Provide the [X, Y] coordinate of the cell's center where the given text is located.  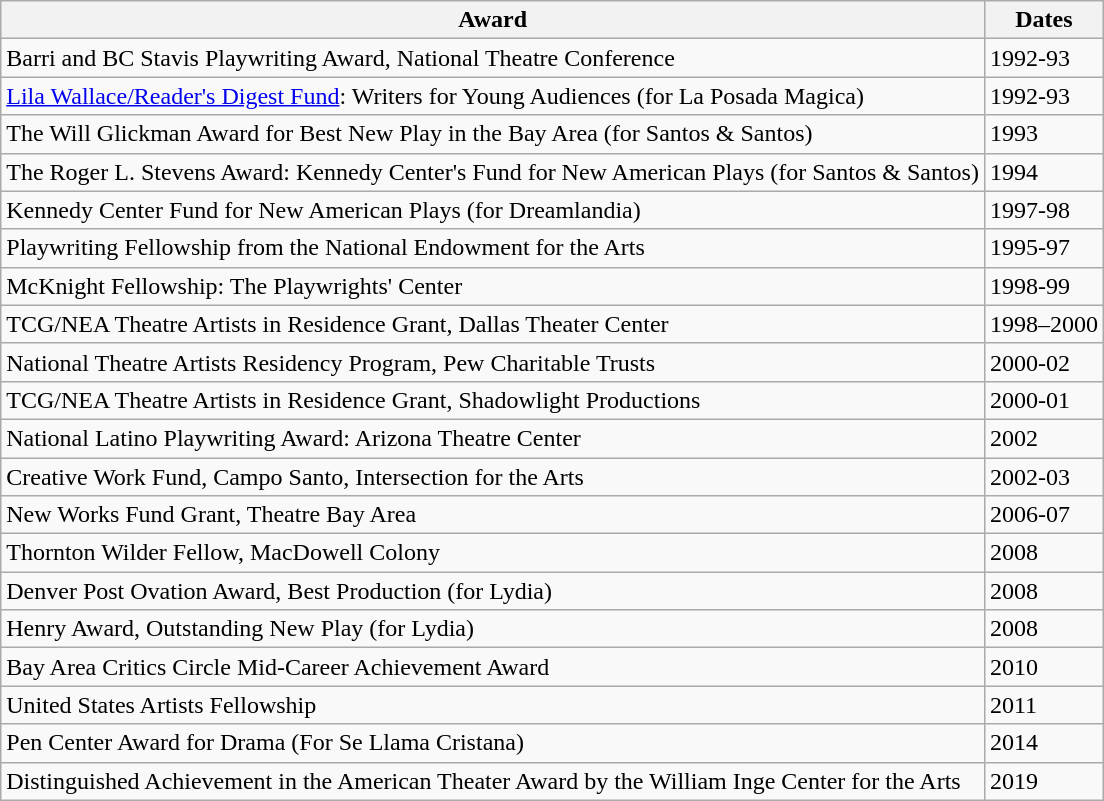
Bay Area Critics Circle Mid-Career Achievement Award [493, 667]
Thornton Wilder Fellow, MacDowell Colony [493, 553]
United States Artists Fellowship [493, 705]
2002 [1044, 438]
Pen Center Award for Drama (For Se Llama Cristana) [493, 743]
Dates [1044, 20]
Barri and BC Stavis Playwriting Award, National Theatre Conference [493, 58]
2006-07 [1044, 515]
1993 [1044, 134]
National Theatre Artists Residency Program, Pew Charitable Trusts [493, 362]
Playwriting Fellowship from the National Endowment for the Arts [493, 248]
TCG/NEA Theatre Artists in Residence Grant, Dallas Theater Center [493, 324]
The Will Glickman Award for Best New Play in the Bay Area (for Santos & Santos) [493, 134]
2011 [1044, 705]
2000-01 [1044, 400]
Distinguished Achievement in the American Theater Award by the William Inge Center for the Arts [493, 781]
McKnight Fellowship: The Playwrights' Center [493, 286]
2019 [1044, 781]
1997-98 [1044, 210]
Denver Post Ovation Award, Best Production (for Lydia) [493, 591]
Award [493, 20]
1998–2000 [1044, 324]
Henry Award, Outstanding New Play (for Lydia) [493, 629]
TCG/NEA Theatre Artists in Residence Grant, Shadowlight Productions [493, 400]
2014 [1044, 743]
New Works Fund Grant, Theatre Bay Area [493, 515]
Creative Work Fund, Campo Santo, Intersection for the Arts [493, 477]
National Latino Playwriting Award: Arizona Theatre Center [493, 438]
Kennedy Center Fund for New American Plays (for Dreamlandia) [493, 210]
1998-99 [1044, 286]
The Roger L. Stevens Award: Kennedy Center's Fund for New American Plays (for Santos & Santos) [493, 172]
2002-03 [1044, 477]
2000-02 [1044, 362]
Lila Wallace/Reader's Digest Fund: Writers for Young Audiences (for La Posada Magica) [493, 96]
2010 [1044, 667]
1994 [1044, 172]
1995-97 [1044, 248]
